Capture the cell that displays the provided text and extract its [x, y] central coordinate. 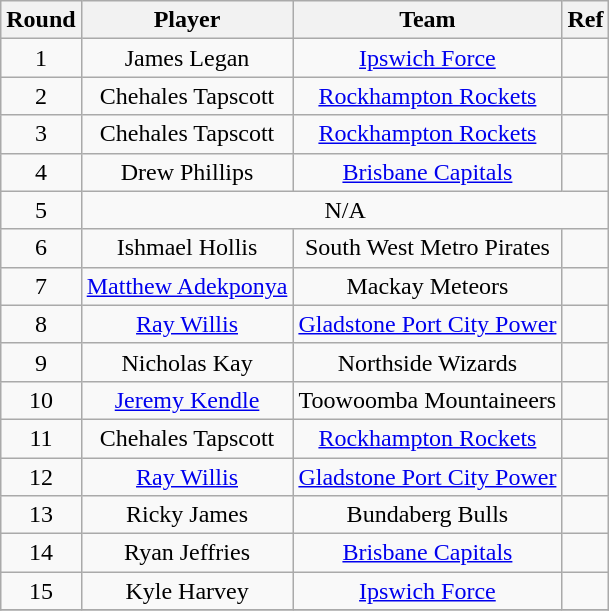
Mackay Meteors [428, 286]
Kyle Harvey [187, 591]
5 [41, 210]
12 [41, 477]
4 [41, 172]
Northside Wizards [428, 362]
Drew Phillips [187, 172]
Bundaberg Bulls [428, 515]
Player [187, 20]
7 [41, 286]
8 [41, 324]
Ricky James [187, 515]
10 [41, 400]
6 [41, 248]
2 [41, 96]
Nicholas Kay [187, 362]
Round [41, 20]
James Legan [187, 58]
1 [41, 58]
Ryan Jeffries [187, 553]
13 [41, 515]
3 [41, 134]
Toowoomba Mountaineers [428, 400]
Ref [586, 20]
15 [41, 591]
South West Metro Pirates [428, 248]
N/A [345, 210]
9 [41, 362]
Jeremy Kendle [187, 400]
Team [428, 20]
14 [41, 553]
11 [41, 438]
Matthew Adekponya [187, 286]
Ishmael Hollis [187, 248]
